Extract the [x, y] coordinate from the center of the cell holding the provided text.  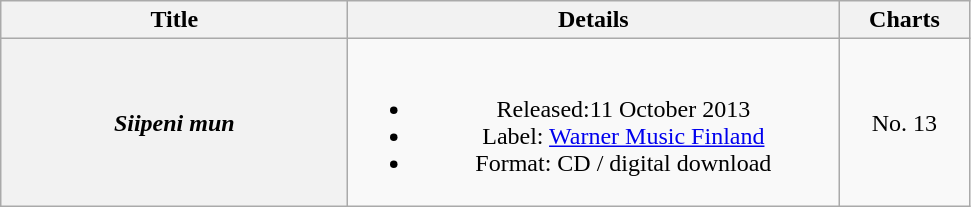
Siipeni mun [174, 122]
Charts [904, 20]
Released:11 October 2013Label: Warner Music FinlandFormat: CD / digital download [594, 122]
Details [594, 20]
No. 13 [904, 122]
Title [174, 20]
